From the cell containing the given text, extract its center point as (x, y) coordinate. 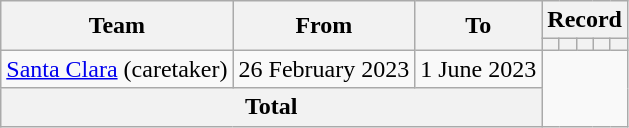
1 June 2023 (478, 69)
Team (117, 26)
Santa Clara (caretaker) (117, 69)
To (478, 26)
From (324, 26)
26 February 2023 (324, 69)
Total (272, 107)
Record (585, 20)
